From the cell containing the given text, extract its center point as (x, y) coordinate. 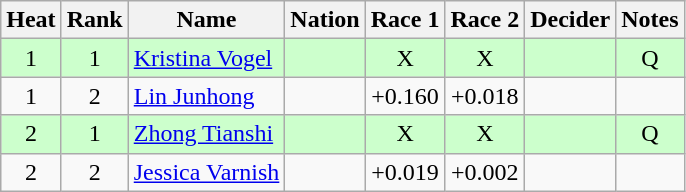
Notes (650, 20)
Race 2 (485, 20)
Name (206, 20)
Rank (94, 20)
Kristina Vogel (206, 58)
Zhong Tianshi (206, 134)
Lin Junhong (206, 96)
+0.160 (405, 96)
+0.019 (405, 172)
Jessica Varnish (206, 172)
Race 1 (405, 20)
Decider (570, 20)
Heat (31, 20)
+0.018 (485, 96)
Nation (325, 20)
+0.002 (485, 172)
